Return the [x, y] coordinate for the center point of the cell that contains the specified text.  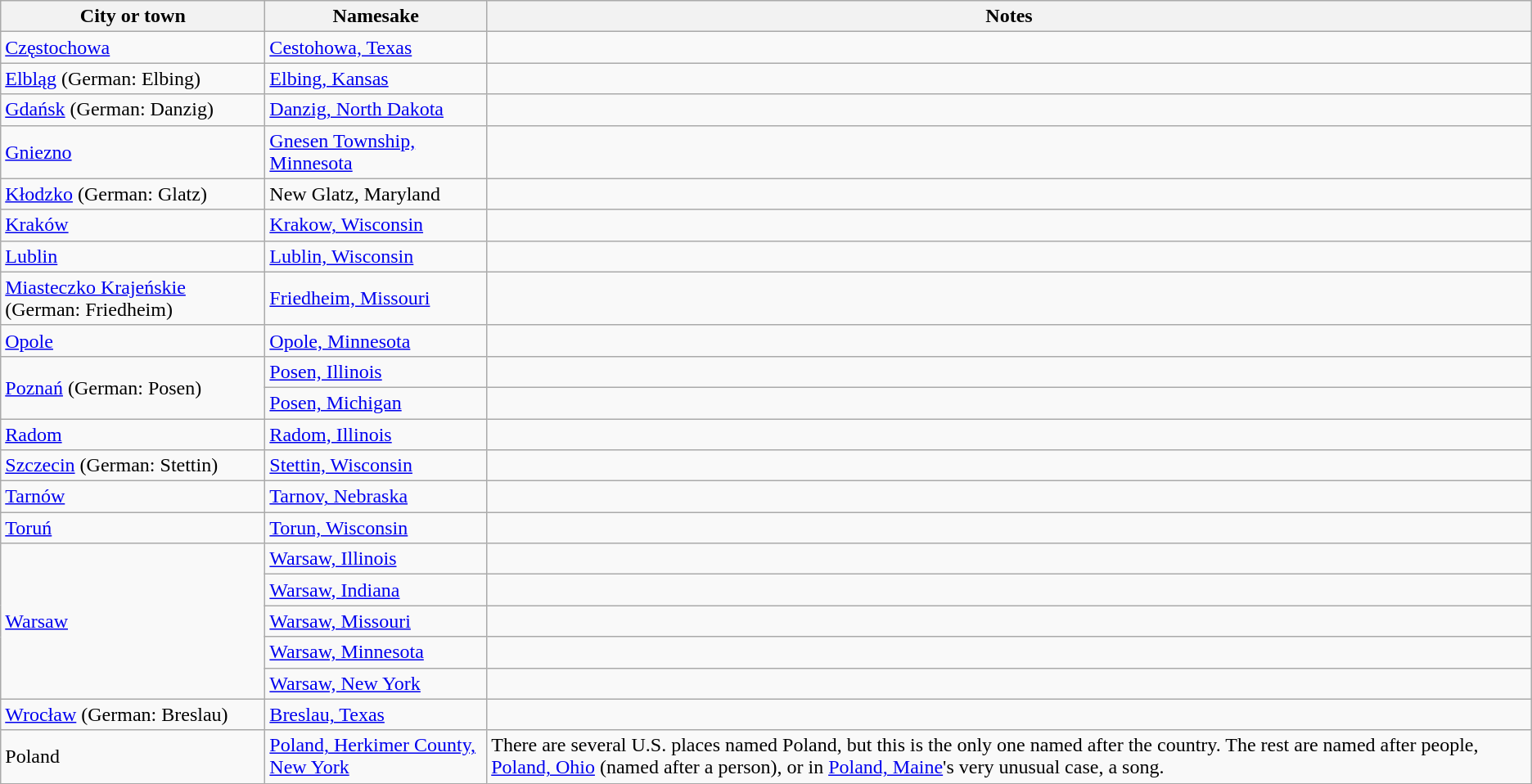
Toruń [133, 528]
Warsaw, Minnesota [376, 652]
Danzig, North Dakota [376, 110]
Warsaw, New York [376, 683]
Poznań (German: Posen) [133, 387]
Breslau, Texas [376, 714]
Stettin, Wisconsin [376, 466]
Miasteczko Krajeńskie (German: Friedheim) [133, 298]
Częstochowa [133, 47]
Szczecin (German: Stettin) [133, 466]
Krakow, Wisconsin [376, 225]
Elbing, Kansas [376, 79]
Warsaw, Illinois [376, 559]
Lublin [133, 256]
Kłodzko (German: Glatz) [133, 194]
Lublin, Wisconsin [376, 256]
Warsaw, Missouri [376, 621]
Tarnów [133, 497]
New Glatz, Maryland [376, 194]
City or town [133, 16]
Gnesen Township, Minnesota [376, 152]
Notes [1010, 16]
Elbląg (German: Elbing) [133, 79]
Wrocław (German: Breslau) [133, 714]
Posen, Michigan [376, 403]
Poland, Herkimer County, New York [376, 756]
Friedheim, Missouri [376, 298]
Cestohowa, Texas [376, 47]
Kraków [133, 225]
Radom [133, 435]
Warsaw, Indiana [376, 590]
Posen, Illinois [376, 372]
Opole, Minnesota [376, 340]
Radom, Illinois [376, 435]
Namesake [376, 16]
Tarnov, Nebraska [376, 497]
Gdańsk (German: Danzig) [133, 110]
Gniezno [133, 152]
Torun, Wisconsin [376, 528]
Opole [133, 340]
Poland [133, 756]
Warsaw [133, 621]
